Output the (X, Y) coordinate of the center of the cell containing the given text.  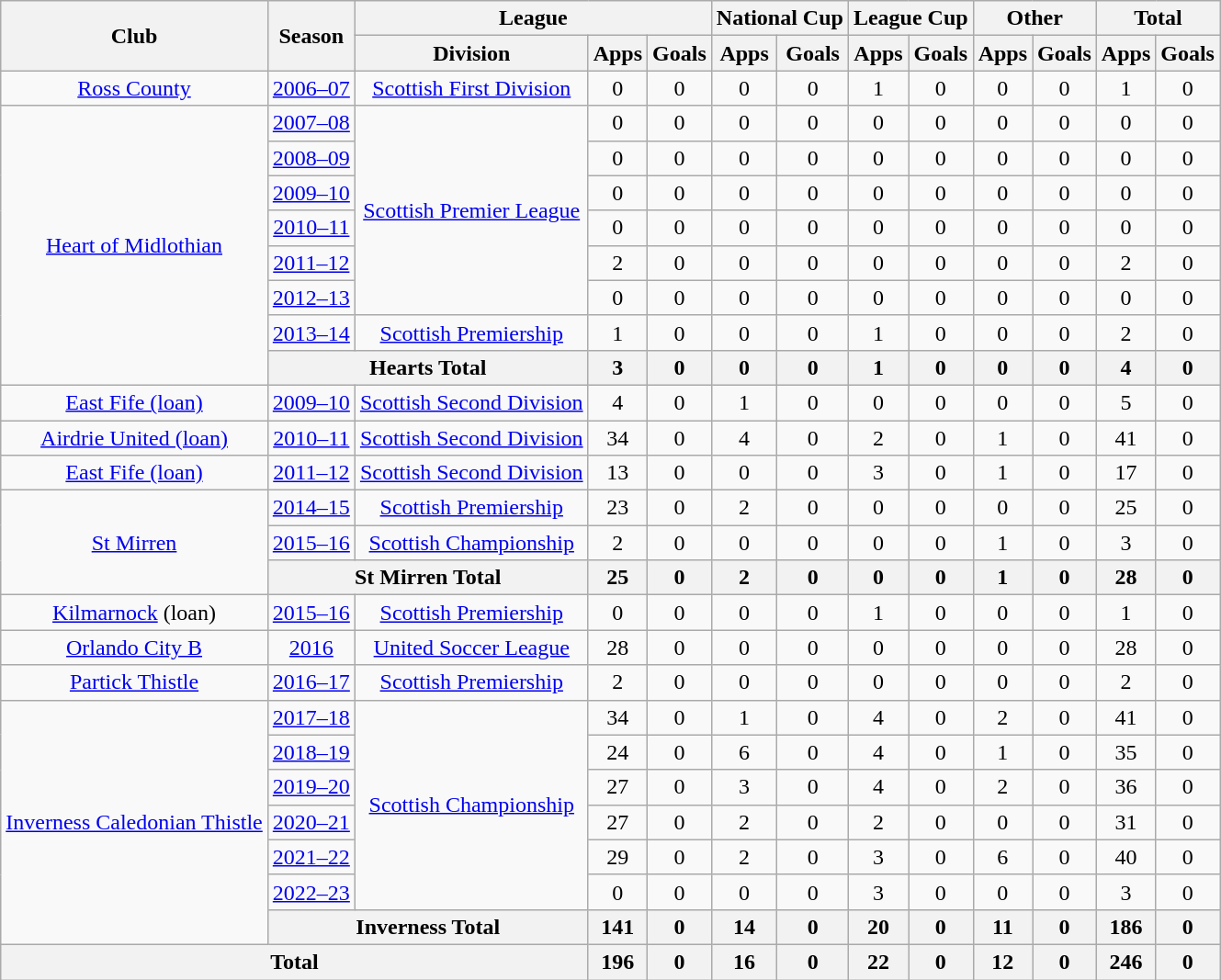
12 (1002, 962)
36 (1125, 787)
2022–23 (311, 892)
141 (617, 927)
2006–07 (311, 88)
Scottish Premier League (471, 210)
2007–08 (311, 123)
Inverness Total (428, 927)
National Cup (779, 18)
2016 (311, 648)
29 (617, 857)
Ross County (134, 88)
186 (1125, 927)
2019–20 (311, 787)
Orlando City B (134, 648)
Airdrie United (loan) (134, 438)
2012–13 (311, 298)
23 (617, 508)
Club (134, 36)
League (533, 18)
11 (1002, 927)
2017–18 (311, 717)
Inverness Caledonian Thistle (134, 822)
35 (1125, 752)
Heart of Midlothian (134, 245)
40 (1125, 857)
2008–09 (311, 158)
Division (471, 53)
Season (311, 36)
196 (617, 962)
League Cup (910, 18)
2018–19 (311, 752)
Other (1034, 18)
St Mirren (134, 543)
31 (1125, 822)
16 (744, 962)
United Soccer League (471, 648)
Hearts Total (428, 367)
2013–14 (311, 332)
2020–21 (311, 822)
14 (744, 927)
Partick Thistle (134, 682)
2014–15 (311, 508)
20 (878, 927)
5 (1125, 402)
Kilmarnock (loan) (134, 613)
13 (617, 473)
24 (617, 752)
246 (1125, 962)
St Mirren Total (428, 578)
2021–22 (311, 857)
2016–17 (311, 682)
22 (878, 962)
Scottish First Division (471, 88)
17 (1125, 473)
